Detect which cell encompasses the target text, then output its [X, Y] center coordinate. 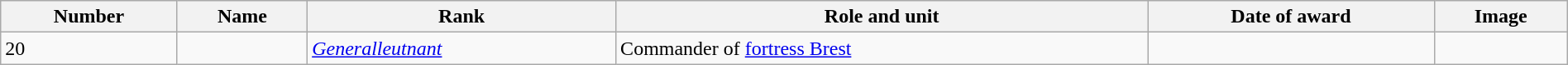
Role and unit [882, 17]
Name [241, 17]
Generalleutnant [461, 48]
Date of award [1291, 17]
Image [1500, 17]
20 [89, 48]
Commander of fortress Brest [882, 48]
Rank [461, 17]
Number [89, 17]
